Search for the cell housing the specified text and yield its [x, y] center coordinate. 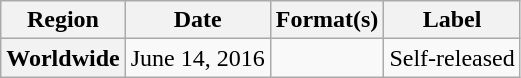
Region [63, 20]
June 14, 2016 [198, 58]
Format(s) [327, 20]
Date [198, 20]
Worldwide [63, 58]
Self-released [452, 58]
Label [452, 20]
